Provide the [x, y] coordinate of the cell's center where the given text is located.  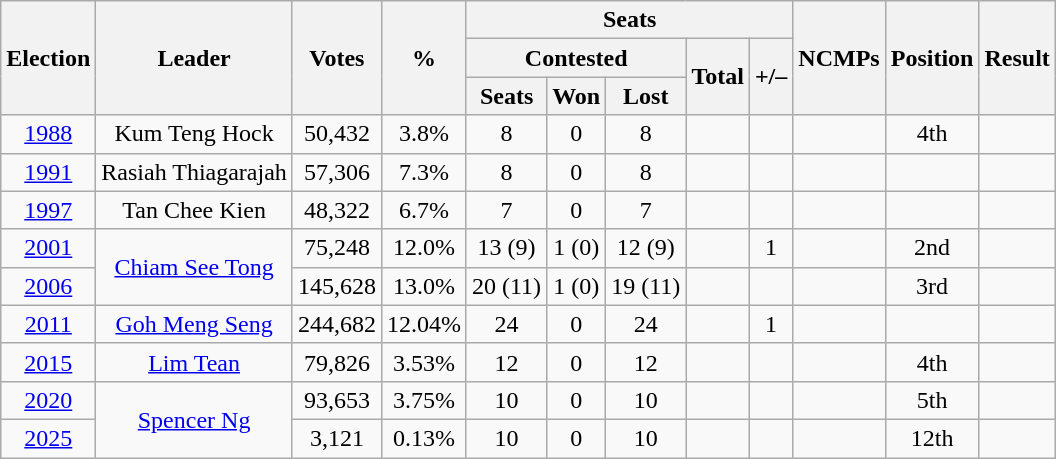
3.8% [424, 134]
Votes [336, 58]
50,432 [336, 134]
3.53% [424, 362]
79,826 [336, 362]
Chiam See Tong [194, 267]
Position [932, 58]
5th [932, 400]
2020 [48, 400]
48,322 [336, 210]
244,682 [336, 324]
93,653 [336, 400]
13.0% [424, 286]
Lim Tean [194, 362]
12.04% [424, 324]
6.7% [424, 210]
Rasiah Thiagarajah [194, 172]
NCMPs [839, 58]
2011 [48, 324]
Election [48, 58]
3rd [932, 286]
12.0% [424, 248]
Result [1017, 58]
0.13% [424, 438]
% [424, 58]
2015 [48, 362]
19 (11) [646, 286]
2001 [48, 248]
3,121 [336, 438]
3.75% [424, 400]
Tan Chee Kien [194, 210]
1997 [48, 210]
20 (11) [506, 286]
+/– [770, 77]
2025 [48, 438]
12 (9) [646, 248]
Total [718, 77]
1991 [48, 172]
75,248 [336, 248]
7.3% [424, 172]
Kum Teng Hock [194, 134]
13 (9) [506, 248]
57,306 [336, 172]
Goh Meng Seng [194, 324]
2nd [932, 248]
Lost [646, 96]
Spencer Ng [194, 419]
Contested [576, 58]
145,628 [336, 286]
12th [932, 438]
2006 [48, 286]
1988 [48, 134]
Leader [194, 58]
Won [576, 96]
